Return the (x, y) coordinate for the center point of the cell that contains the specified text.  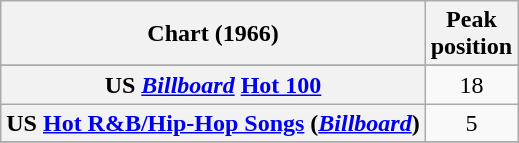
US Billboard Hot 100 (213, 85)
5 (471, 123)
US Hot R&B/Hip-Hop Songs (Billboard) (213, 123)
Chart (1966) (213, 34)
Peak position (471, 34)
18 (471, 85)
